Search for the cell housing the specified text and yield its [x, y] center coordinate. 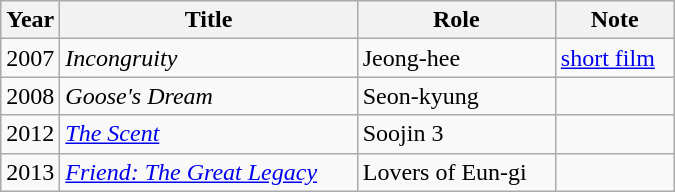
Seon-kyung [456, 96]
2013 [30, 172]
Title [208, 20]
Goose's Dream [208, 96]
Note [614, 20]
Year [30, 20]
Friend: The Great Legacy [208, 172]
Lovers of Eun-gi [456, 172]
Jeong-hee [456, 58]
Soojin 3 [456, 134]
2012 [30, 134]
The Scent [208, 134]
Incongruity [208, 58]
2008 [30, 96]
short film [614, 58]
Role [456, 20]
2007 [30, 58]
